Extract the (x, y) coordinate from the center of the cell holding the provided text.  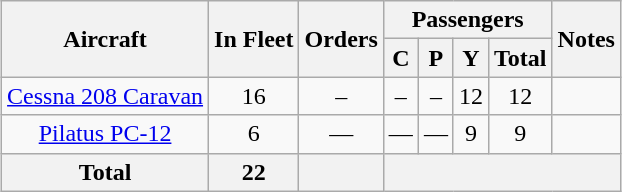
Passengers (468, 20)
In Fleet (254, 39)
Pilatus PC-12 (106, 134)
Notes (586, 39)
Orders (341, 39)
Cessna 208 Caravan (106, 96)
C (400, 58)
22 (254, 172)
P (436, 58)
6 (254, 134)
16 (254, 96)
Aircraft (106, 39)
Y (470, 58)
